Locate the cell with the specified text and output its (x, y) center coordinate. 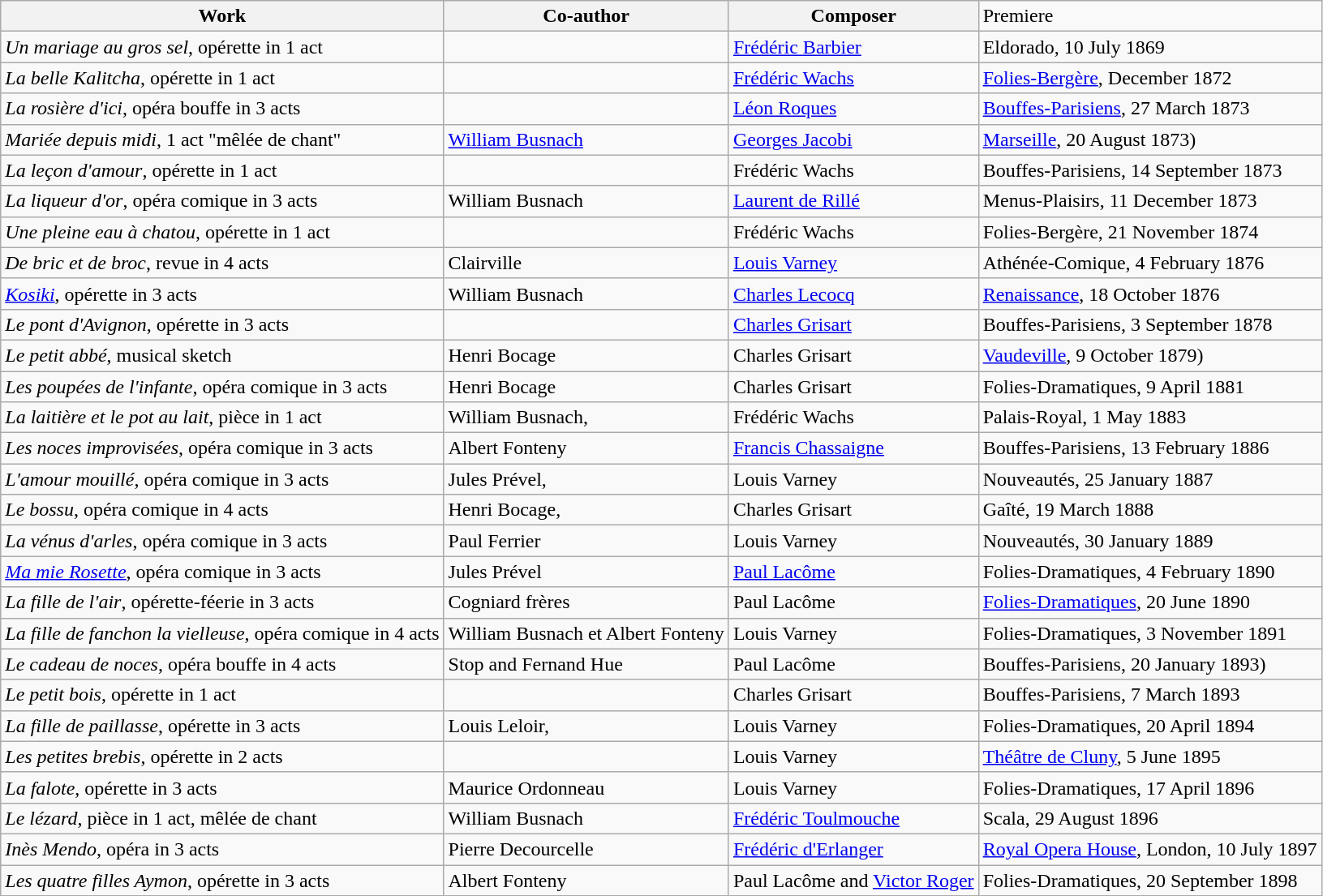
Un mariage au gros sel, opérette in 1 act (222, 47)
Folies-Dramatiques, 20 April 1894 (1150, 726)
Francis Chassaigne (853, 448)
Frédéric Barbier (853, 47)
Nouveautés, 30 January 1889 (1150, 541)
Royal Opera House, London, 10 July 1897 (1150, 849)
Folies-Dramatiques, 4 February 1890 (1150, 572)
Composer (853, 16)
Nouveautés, 25 January 1887 (1150, 479)
Work (222, 16)
Les noces improvisées, opéra comique in 3 acts (222, 448)
Jules Prével (586, 572)
Inès Mendo, opéra in 3 acts (222, 849)
Cogniard frères (586, 602)
Bouffes-Parisiens, 13 February 1886 (1150, 448)
William Busnach, (586, 418)
La laitière et le pot au lait, pièce in 1 act (222, 418)
Les quatre filles Aymon, opérette in 3 acts (222, 880)
Les poupées de l'infante, opéra comique in 3 acts (222, 387)
Folies-Bergère, 21 November 1874 (1150, 232)
Bouffes-Parisiens, 14 September 1873 (1150, 170)
Paul Ferrier (586, 541)
Renaissance, 18 October 1876 (1150, 294)
De bric et de broc, revue in 4 acts (222, 263)
Co-author (586, 16)
Paul Lacôme and Victor Roger (853, 880)
Les petites brebis, opérette in 2 acts (222, 757)
Premiere (1150, 16)
Clairville (586, 263)
Bouffes-Parisiens, 3 September 1878 (1150, 324)
Folies-Dramatiques, 20 September 1898 (1150, 880)
Folies-Bergère, December 1872 (1150, 78)
Pierre Decourcelle (586, 849)
La leçon d'amour, opérette in 1 act (222, 170)
La vénus d'arles, opéra comique in 3 acts (222, 541)
William Busnach et Albert Fonteny (586, 633)
Ma mie Rosette, opéra comique in 3 acts (222, 572)
Athénée-Comique, 4 February 1876 (1150, 263)
La fille de l'air, opérette-féerie in 3 acts (222, 602)
Une pleine eau à chatou, opérette in 1 act (222, 232)
Menus-Plaisirs, 11 December 1873 (1150, 201)
Gaîté, 19 March 1888 (1150, 510)
Louis Leloir, (586, 726)
Bouffes-Parisiens, 27 March 1873 (1150, 109)
Kosiki, opérette in 3 acts (222, 294)
Folies-Dramatiques, 3 November 1891 (1150, 633)
La belle Kalitcha, opérette in 1 act (222, 78)
Le pont d'Avignon, opérette in 3 acts (222, 324)
Charles Lecocq (853, 294)
Bouffes-Parisiens, 20 January 1893) (1150, 664)
L'amour mouillé, opéra comique in 3 acts (222, 479)
La fille de paillasse, opérette in 3 acts (222, 726)
Le petit bois, opérette in 1 act (222, 695)
Marseille, 20 August 1873) (1150, 139)
Folies-Dramatiques, 20 June 1890 (1150, 602)
Frédéric Toulmouche (853, 818)
La liqueur d'or, opéra comique in 3 acts (222, 201)
Le petit abbé, musical sketch (222, 355)
Jules Prével, (586, 479)
Le cadeau de noces, opéra bouffe in 4 acts (222, 664)
Léon Roques (853, 109)
Folies-Dramatiques, 9 April 1881 (1150, 387)
La falote, opérette in 3 acts (222, 787)
Le lézard, pièce in 1 act, mêlée de chant (222, 818)
Folies-Dramatiques, 17 April 1896 (1150, 787)
Bouffes-Parisiens, 7 March 1893 (1150, 695)
Le bossu, opéra comique in 4 acts (222, 510)
Palais-Royal, 1 May 1883 (1150, 418)
Maurice Ordonneau (586, 787)
Eldorado, 10 July 1869 (1150, 47)
Théâtre de Cluny, 5 June 1895 (1150, 757)
Georges Jacobi (853, 139)
Laurent de Rillé (853, 201)
Scala, 29 August 1896 (1150, 818)
Frédéric d'Erlanger (853, 849)
Henri Bocage, (586, 510)
La rosière d'ici, opéra bouffe in 3 acts (222, 109)
Stop and Fernand Hue (586, 664)
Mariée depuis midi, 1 act "mêlée de chant" (222, 139)
La fille de fanchon la vielleuse, opéra comique in 4 acts (222, 633)
Vaudeville, 9 October 1879) (1150, 355)
